Determine the [X, Y] coordinate at the center of the cell enclosing the given text.  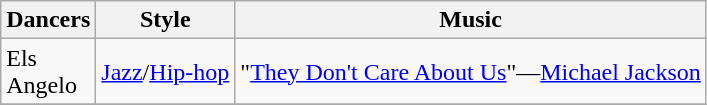
Dancers [48, 20]
"They Don't Care About Us"—Michael Jackson [471, 72]
ElsAngelo [48, 72]
Jazz/Hip-hop [166, 72]
Music [471, 20]
Style [166, 20]
